Return [x, y] of the center of cell containing provided text 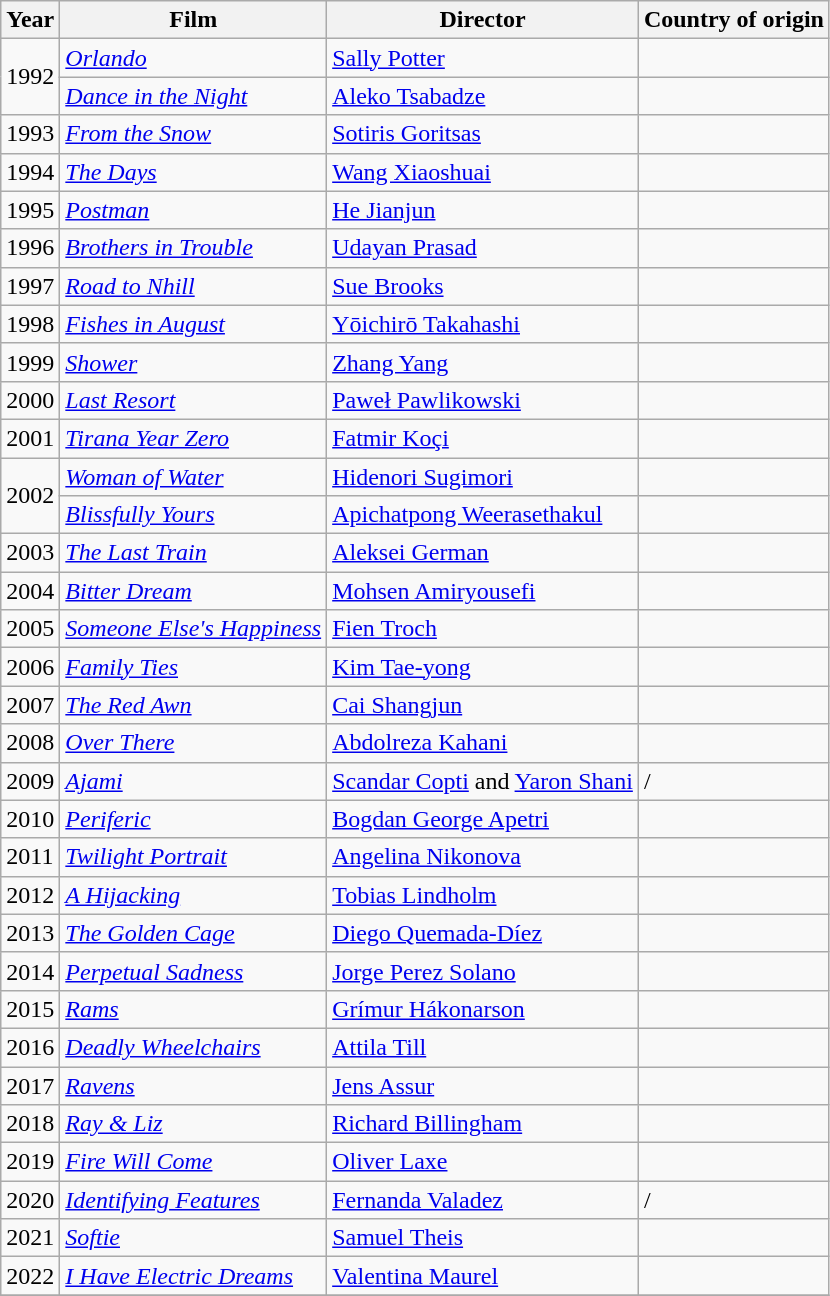
Softie [194, 1238]
Fire Will Come [194, 1162]
2005 [30, 629]
2014 [30, 971]
Woman of Water [194, 477]
1995 [30, 210]
The Days [194, 172]
He Jianjun [483, 210]
Aleko Tsabadze [483, 96]
Fishes in August [194, 324]
2016 [30, 1047]
The Last Train [194, 553]
Shower [194, 362]
Diego Quemada-Díez [483, 933]
Road to Nhill [194, 286]
I Have Electric Dreams [194, 1276]
Country of origin [734, 20]
The Golden Cage [194, 933]
Oliver Laxe [483, 1162]
2013 [30, 933]
2015 [30, 1009]
Sally Potter [483, 58]
2008 [30, 743]
Orlando [194, 58]
Rams [194, 1009]
Tirana Year Zero [194, 438]
Hidenori Sugimori [483, 477]
Brothers in Trouble [194, 248]
The Red Awn [194, 705]
Sotiris Goritsas [483, 134]
Last Resort [194, 400]
Bogdan George Apetri [483, 819]
Twilight Portrait [194, 857]
Periferic [194, 819]
2018 [30, 1124]
Fernanda Valadez [483, 1200]
2021 [30, 1238]
Ravens [194, 1085]
Cai Shangjun [483, 705]
Tobias Lindholm [483, 895]
2003 [30, 553]
Sue Brooks [483, 286]
Dance in the Night [194, 96]
2000 [30, 400]
1996 [30, 248]
2020 [30, 1200]
Yōichirō Takahashi [483, 324]
2006 [30, 667]
1997 [30, 286]
Postman [194, 210]
Valentina Maurel [483, 1276]
1998 [30, 324]
Bitter Dream [194, 591]
Fien Troch [483, 629]
Richard Billingham [483, 1124]
Jens Assur [483, 1085]
Samuel Theis [483, 1238]
Apichatpong Weerasethakul [483, 515]
Film [194, 20]
Over There [194, 743]
1993 [30, 134]
2009 [30, 781]
Year [30, 20]
A Hijacking [194, 895]
Mohsen Amiryousefi [483, 591]
Perpetual Sadness [194, 971]
2007 [30, 705]
Someone Else's Happiness [194, 629]
Grímur Hákonarson [483, 1009]
Director [483, 20]
Wang Xiaoshuai [483, 172]
1999 [30, 362]
Attila Till [483, 1047]
Kim Tae-yong [483, 667]
2022 [30, 1276]
Aleksei German [483, 553]
1992 [30, 77]
Fatmir Koçi [483, 438]
2004 [30, 591]
Scandar Copti and Yaron Shani [483, 781]
Zhang Yang [483, 362]
From the Snow [194, 134]
2002 [30, 496]
2017 [30, 1085]
Blissfully Yours [194, 515]
2001 [30, 438]
Ray & Liz [194, 1124]
Family Ties [194, 667]
1994 [30, 172]
2011 [30, 857]
Ajami [194, 781]
2012 [30, 895]
Angelina Nikonova [483, 857]
Jorge Perez Solano [483, 971]
Abdolreza Kahani [483, 743]
2010 [30, 819]
2019 [30, 1162]
Identifying Features [194, 1200]
Udayan Prasad [483, 248]
Deadly Wheelchairs [194, 1047]
Paweł Pawlikowski [483, 400]
